Locate the cell with the specified text and output its [x, y] center coordinate. 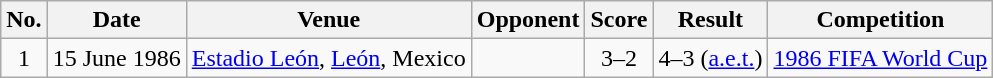
Result [710, 20]
Opponent [528, 20]
Estadio León, León, Mexico [328, 58]
Score [619, 20]
15 June 1986 [116, 58]
Venue [328, 20]
No. [24, 20]
1986 FIFA World Cup [880, 58]
Date [116, 20]
1 [24, 58]
4–3 (a.e.t.) [710, 58]
3–2 [619, 58]
Competition [880, 20]
